Return [X, Y] of the center of cell containing provided text 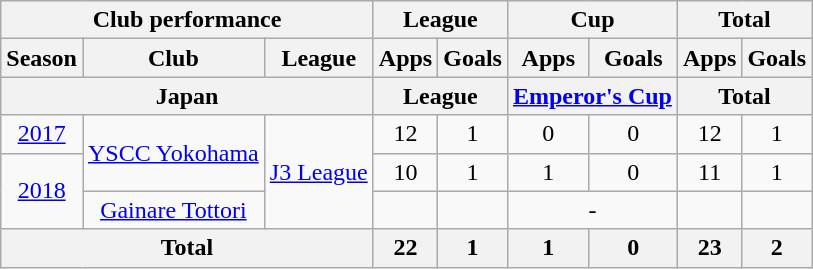
Cup [592, 20]
11 [709, 172]
10 [405, 172]
22 [405, 248]
- [592, 210]
J3 League [318, 172]
23 [709, 248]
2018 [42, 191]
Emperor's Cup [592, 96]
Club [173, 58]
2 [777, 248]
Season [42, 58]
Gainare Tottori [173, 210]
Club performance [188, 20]
Japan [188, 96]
YSCC Yokohama [173, 153]
2017 [42, 134]
